Pinpoint the cell where the given text exists, returning its (X, Y) midpoint coordinate. 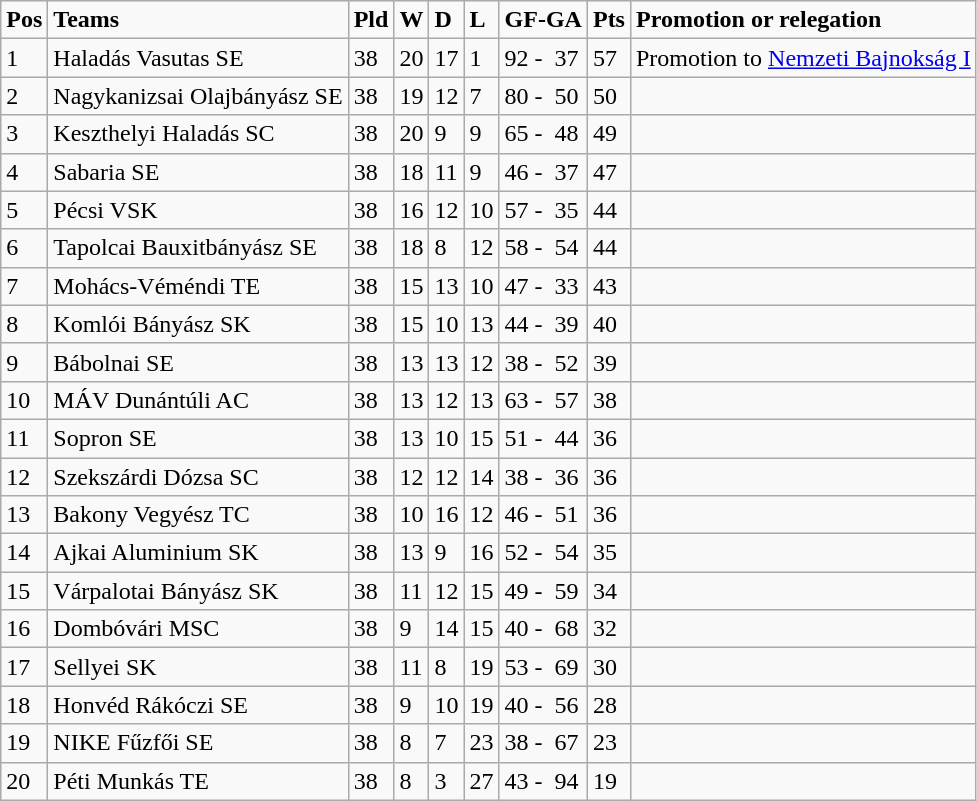
Péti Munkás TE (198, 781)
Bábolnai SE (198, 362)
4 (24, 172)
Promotion to Nemzeti Bajnokság I (803, 58)
Pécsi VSK (198, 210)
MÁV Dunántúli AC (198, 400)
Tapolcai Bauxitbányász SE (198, 248)
52 - 54 (543, 553)
65 - 48 (543, 134)
47 - 33 (543, 286)
39 (608, 362)
Sellyei SK (198, 667)
58 - 54 (543, 248)
Pld (371, 20)
30 (608, 667)
28 (608, 705)
Bakony Vegyész TC (198, 515)
35 (608, 553)
Pts (608, 20)
53 - 69 (543, 667)
51 - 44 (543, 438)
40 - 68 (543, 629)
Keszthelyi Haladás SC (198, 134)
L (482, 20)
NIKE Fűzfői SE (198, 743)
38 - 52 (543, 362)
2 (24, 96)
GF-GA (543, 20)
92 - 37 (543, 58)
43 - 94 (543, 781)
Nagykanizsai Olajbányász SE (198, 96)
46 - 37 (543, 172)
Komlói Bányász SK (198, 324)
Teams (198, 20)
Mohács-Véméndi TE (198, 286)
57 - 35 (543, 210)
49 (608, 134)
46 - 51 (543, 515)
47 (608, 172)
Promotion or relegation (803, 20)
32 (608, 629)
43 (608, 286)
34 (608, 591)
5 (24, 210)
Dombóvári MSC (198, 629)
Sabaria SE (198, 172)
Várpalotai Bányász SK (198, 591)
57 (608, 58)
Szekszárdi Dózsa SC (198, 477)
Haladás Vasutas SE (198, 58)
38 - 67 (543, 743)
80 - 50 (543, 96)
40 - 56 (543, 705)
Pos (24, 20)
44 - 39 (543, 324)
27 (482, 781)
D (446, 20)
Honvéd Rákóczi SE (198, 705)
W (412, 20)
Sopron SE (198, 438)
38 - 36 (543, 477)
50 (608, 96)
63 - 57 (543, 400)
49 - 59 (543, 591)
40 (608, 324)
6 (24, 248)
Ajkai Aluminium SK (198, 553)
